Return (X, Y) of the center of cell containing provided text 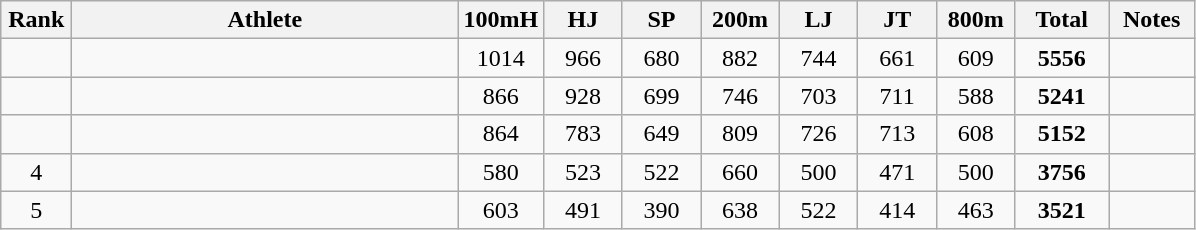
3521 (1062, 210)
5152 (1062, 134)
703 (818, 96)
649 (662, 134)
414 (898, 210)
609 (976, 58)
783 (584, 134)
5241 (1062, 96)
966 (584, 58)
864 (501, 134)
100mH (501, 20)
Total (1062, 20)
1014 (501, 58)
523 (584, 172)
638 (740, 210)
866 (501, 96)
800m (976, 20)
882 (740, 58)
5556 (1062, 58)
LJ (818, 20)
713 (898, 134)
661 (898, 58)
608 (976, 134)
5 (36, 210)
SP (662, 20)
200m (740, 20)
680 (662, 58)
726 (818, 134)
603 (501, 210)
588 (976, 96)
Rank (36, 20)
744 (818, 58)
Notes (1152, 20)
660 (740, 172)
711 (898, 96)
390 (662, 210)
HJ (584, 20)
491 (584, 210)
3756 (1062, 172)
463 (976, 210)
746 (740, 96)
Athlete (265, 20)
580 (501, 172)
JT (898, 20)
809 (740, 134)
699 (662, 96)
928 (584, 96)
4 (36, 172)
471 (898, 172)
